Return (X, Y) of the center of cell containing provided text 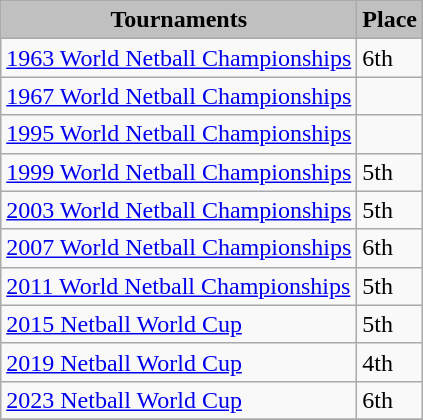
Place (390, 20)
2007 World Netball Championships (179, 248)
1995 World Netball Championships (179, 134)
Tournaments (179, 20)
2019 Netball World Cup (179, 362)
2015 Netball World Cup (179, 324)
1967 World Netball Championships (179, 96)
1963 World Netball Championships (179, 58)
4th (390, 362)
2003 World Netball Championships (179, 210)
1999 World Netball Championships (179, 172)
2011 World Netball Championships (179, 286)
2023 Netball World Cup (179, 400)
